Locate the cell with the specified text and output its (x, y) center coordinate. 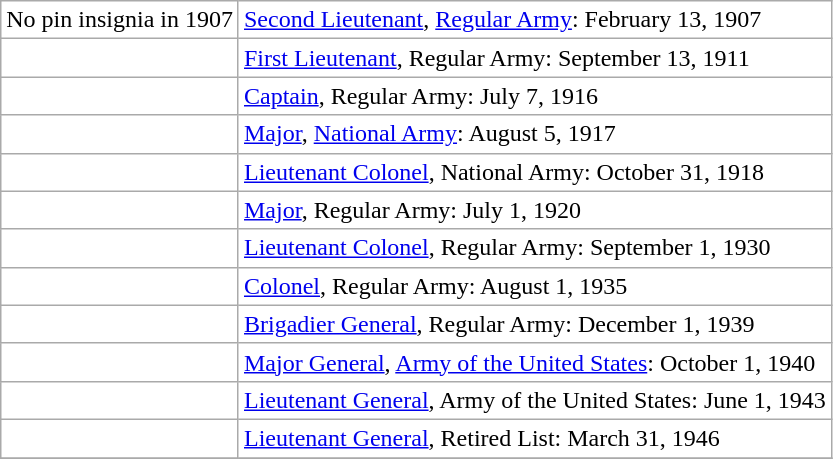
Lieutenant General, Army of the United States: June 1, 1943 (534, 400)
Major, National Army: August 5, 1917 (534, 134)
Lieutenant Colonel, Regular Army: September 1, 1930 (534, 248)
No pin insignia in 1907 (120, 20)
Lieutenant Colonel, National Army: October 31, 1918 (534, 172)
Major, Regular Army: July 1, 1920 (534, 210)
Major General, Army of the United States: October 1, 1940 (534, 362)
Captain, Regular Army: July 7, 1916 (534, 96)
Lieutenant General, Retired List: March 31, 1946 (534, 438)
Second Lieutenant, Regular Army: February 13, 1907 (534, 20)
Brigadier General, Regular Army: December 1, 1939 (534, 324)
Colonel, Regular Army: August 1, 1935 (534, 286)
First Lieutenant, Regular Army: September 13, 1911 (534, 58)
